Capture the cell that displays the provided text and extract its [x, y] central coordinate. 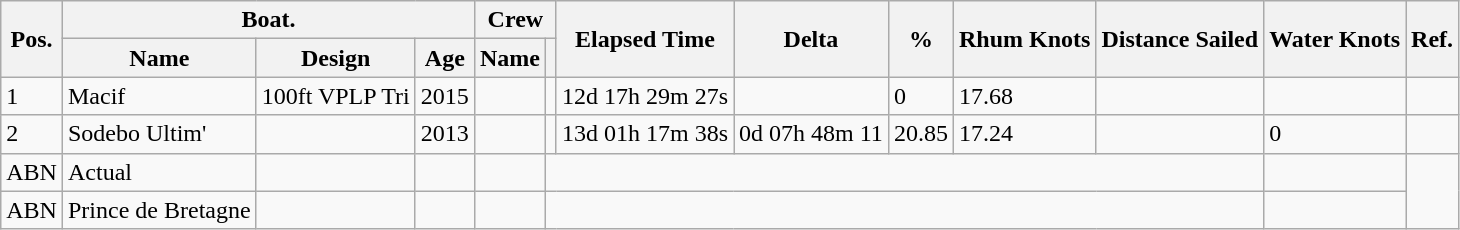
% [920, 39]
Water Knots [1335, 39]
Boat. [268, 20]
17.24 [1024, 134]
100ft VPLP Tri [336, 96]
Distance Sailed [1180, 39]
Delta [812, 39]
Macif [159, 96]
Ref. [1432, 39]
Crew [515, 20]
20.85 [920, 134]
Age [444, 58]
2015 [444, 96]
Sodebo Ultim' [159, 134]
12d 17h 29m 27s [644, 96]
2 [32, 134]
Actual [159, 172]
0d 07h 48m 11 [812, 134]
Elapsed Time [644, 39]
17.68 [1024, 96]
1 [32, 96]
Rhum Knots [1024, 39]
Pos. [32, 39]
Prince de Bretagne [159, 210]
13d 01h 17m 38s [644, 134]
2013 [444, 134]
Design [336, 58]
